For the text-containing cell, return its midpoint in (X, Y) coordinate format. 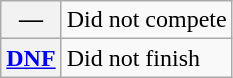
DNF (31, 58)
Did not compete (146, 20)
— (31, 20)
Did not finish (146, 58)
